Detect which cell encompasses the target text, then output its (x, y) center coordinate. 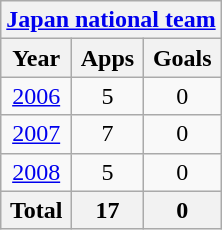
Apps (108, 58)
Year (36, 58)
2007 (36, 134)
Goals (182, 58)
2006 (36, 96)
Total (36, 210)
Japan national team (111, 20)
7 (108, 134)
2008 (36, 172)
17 (108, 210)
